Determine the [x, y] coordinate at the center of the cell enclosing the given text.  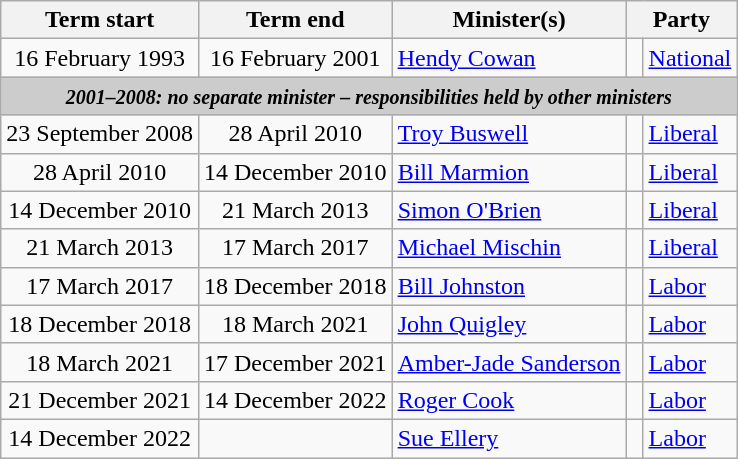
Party [682, 20]
Roger Cook [509, 400]
Simon O'Brien [509, 210]
Michael Mischin [509, 248]
16 February 1993 [100, 58]
Term end [295, 20]
Minister(s) [509, 20]
Sue Ellery [509, 438]
Bill Johnston [509, 286]
Troy Buswell [509, 134]
National [690, 58]
Hendy Cowan [509, 58]
17 December 2021 [295, 362]
John Quigley [509, 324]
Amber-Jade Sanderson [509, 362]
Term start [100, 20]
16 February 2001 [295, 58]
21 December 2021 [100, 400]
23 September 2008 [100, 134]
Bill Marmion [509, 172]
2001–2008: no separate minister – responsibilities held by other ministers [369, 96]
